For the text-containing cell, return its midpoint in (X, Y) coordinate format. 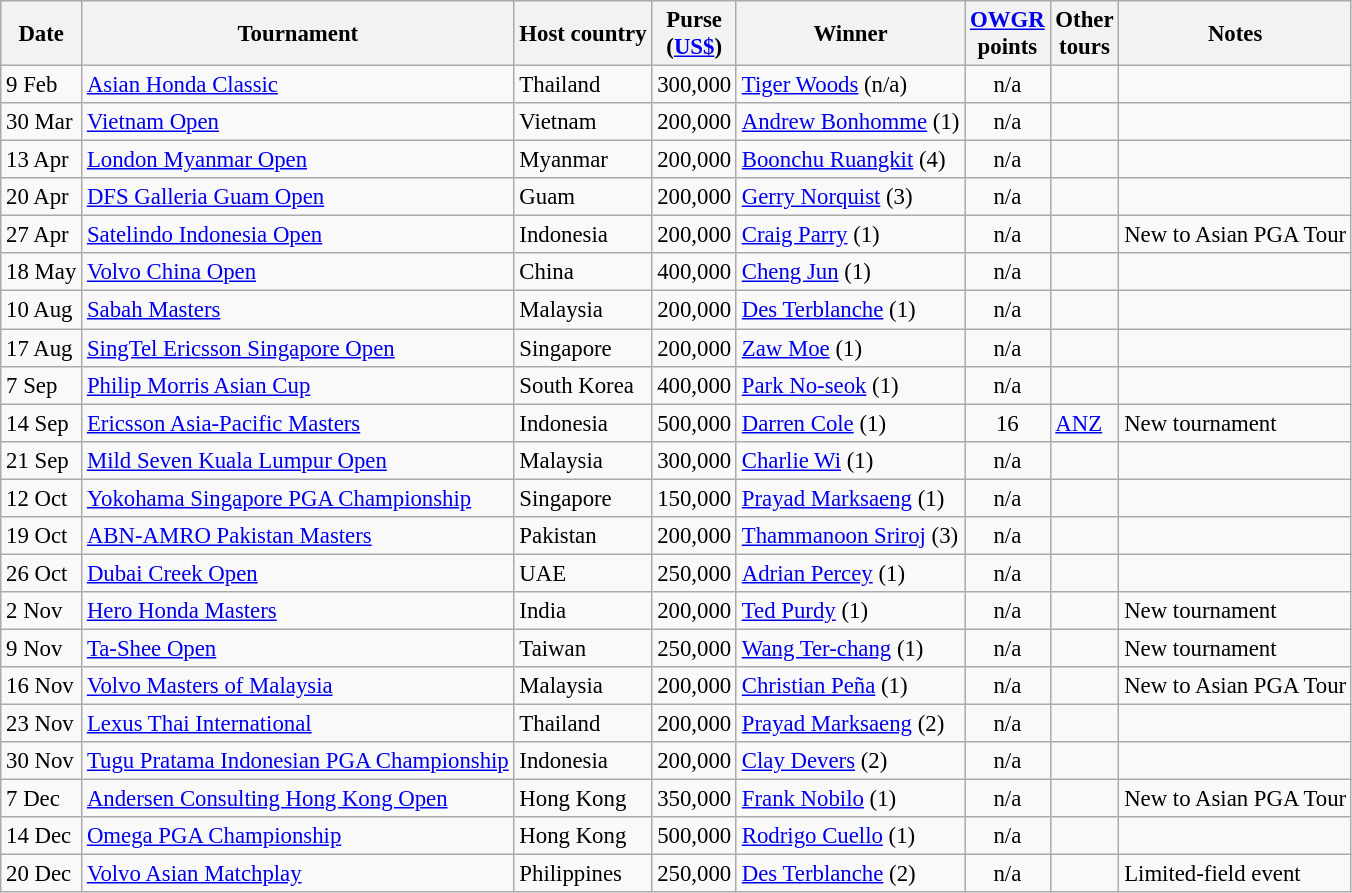
Yokohama Singapore PGA Championship (298, 498)
Volvo China Open (298, 273)
Andrew Bonhomme (1) (850, 122)
Date (42, 34)
Taiwan (583, 648)
Ted Purdy (1) (850, 611)
30 Nov (42, 761)
Vietnam (583, 122)
Othertours (1084, 34)
Adrian Percey (1) (850, 573)
14 Sep (42, 423)
2 Nov (42, 611)
Philip Morris Asian Cup (298, 385)
Zaw Moe (1) (850, 348)
Ta-Shee Open (298, 648)
Cheng Jun (1) (850, 273)
Thammanoon Sriroj (3) (850, 536)
London Myanmar Open (298, 160)
Andersen Consulting Hong Kong Open (298, 799)
Satelindo Indonesia Open (298, 235)
Guam (583, 197)
20 Apr (42, 197)
9 Feb (42, 85)
7 Sep (42, 385)
Wang Ter-chang (1) (850, 648)
Purse(US$) (694, 34)
30 Mar (42, 122)
DFS Galleria Guam Open (298, 197)
Park No-seok (1) (850, 385)
350,000 (694, 799)
ANZ (1084, 423)
Des Terblanche (1) (850, 310)
Sabah Masters (298, 310)
17 Aug (42, 348)
16 Nov (42, 686)
Ericsson Asia-Pacific Masters (298, 423)
150,000 (694, 498)
Tugu Pratama Indonesian PGA Championship (298, 761)
Mild Seven Kuala Lumpur Open (298, 460)
UAE (583, 573)
South Korea (583, 385)
18 May (42, 273)
12 Oct (42, 498)
16 (1008, 423)
Prayad Marksaeng (1) (850, 498)
13 Apr (42, 160)
19 Oct (42, 536)
Gerry Norquist (3) (850, 197)
Limited-field event (1236, 874)
14 Dec (42, 836)
Darren Cole (1) (850, 423)
9 Nov (42, 648)
Tournament (298, 34)
SingTel Ericsson Singapore Open (298, 348)
India (583, 611)
Myanmar (583, 160)
Tiger Woods (n/a) (850, 85)
Frank Nobilo (1) (850, 799)
Volvo Masters of Malaysia (298, 686)
OWGRpoints (1008, 34)
Asian Honda Classic (298, 85)
Christian Peña (1) (850, 686)
Rodrigo Cuello (1) (850, 836)
7 Dec (42, 799)
Prayad Marksaeng (2) (850, 724)
Omega PGA Championship (298, 836)
Vietnam Open (298, 122)
23 Nov (42, 724)
Pakistan (583, 536)
Charlie Wi (1) (850, 460)
26 Oct (42, 573)
ABN-AMRO Pakistan Masters (298, 536)
China (583, 273)
Boonchu Ruangkit (4) (850, 160)
Host country (583, 34)
10 Aug (42, 310)
Volvo Asian Matchplay (298, 874)
Philippines (583, 874)
20 Dec (42, 874)
Craig Parry (1) (850, 235)
Lexus Thai International (298, 724)
Des Terblanche (2) (850, 874)
Clay Devers (2) (850, 761)
Winner (850, 34)
Hero Honda Masters (298, 611)
Notes (1236, 34)
Dubai Creek Open (298, 573)
21 Sep (42, 460)
27 Apr (42, 235)
